Find where the given text appears and provide that cell's center as (X, Y) coordinate. 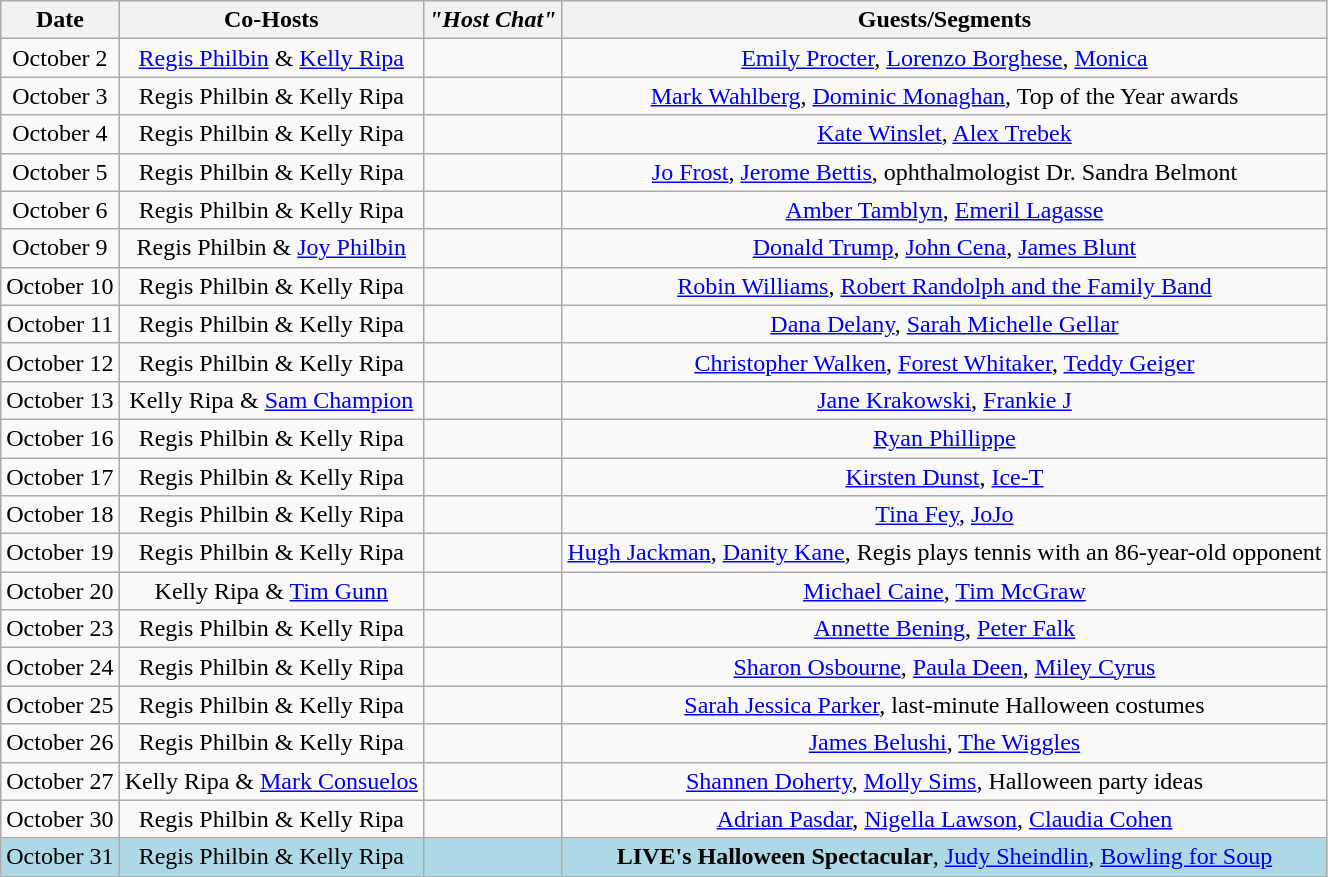
October 27 (60, 781)
October 23 (60, 629)
Jane Krakowski, Frankie J (944, 400)
October 24 (60, 667)
Christopher Walken, Forest Whitaker, Teddy Geiger (944, 362)
Jo Frost, Jerome Bettis, ophthalmologist Dr. Sandra Belmont (944, 172)
October 30 (60, 819)
Annette Bening, Peter Falk (944, 629)
Co-Hosts (271, 20)
Robin Williams, Robert Randolph and the Family Band (944, 286)
Ryan Phillippe (944, 438)
October 20 (60, 591)
Kirsten Dunst, Ice-T (944, 477)
Regis Philbin & Joy Philbin (271, 248)
Emily Procter, Lorenzo Borghese, Monica (944, 58)
Sharon Osbourne, Paula Deen, Miley Cyrus (944, 667)
Dana Delany, Sarah Michelle Gellar (944, 324)
James Belushi, The Wiggles (944, 743)
Adrian Pasdar, Nigella Lawson, Claudia Cohen (944, 819)
Kate Winslet, Alex Trebek (944, 134)
Kelly Ripa & Tim Gunn (271, 591)
October 16 (60, 438)
October 17 (60, 477)
Donald Trump, John Cena, James Blunt (944, 248)
October 18 (60, 515)
October 4 (60, 134)
October 3 (60, 96)
"Host Chat" (492, 20)
October 2 (60, 58)
Shannen Doherty, Molly Sims, Halloween party ideas (944, 781)
October 31 (60, 857)
Michael Caine, Tim McGraw (944, 591)
Hugh Jackman, Danity Kane, Regis plays tennis with an 86-year-old opponent (944, 553)
Tina Fey, JoJo (944, 515)
October 13 (60, 400)
October 25 (60, 705)
Amber Tamblyn, Emeril Lagasse (944, 210)
LIVE's Halloween Spectacular, Judy Sheindlin, Bowling for Soup (944, 857)
Mark Wahlberg, Dominic Monaghan, Top of the Year awards (944, 96)
October 10 (60, 286)
Date (60, 20)
October 9 (60, 248)
Sarah Jessica Parker, last-minute Halloween costumes (944, 705)
October 5 (60, 172)
Guests/Segments (944, 20)
October 19 (60, 553)
October 6 (60, 210)
October 12 (60, 362)
October 26 (60, 743)
Kelly Ripa & Mark Consuelos (271, 781)
October 11 (60, 324)
Kelly Ripa & Sam Champion (271, 400)
